Determine the (X, Y) coordinate at the center of the cell enclosing the given text.  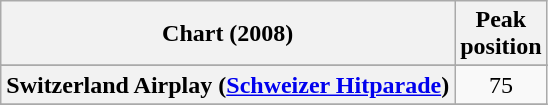
Peakposition (501, 34)
75 (501, 85)
Switzerland Airplay (Schweizer Hitparade) (228, 85)
Chart (2008) (228, 34)
